Extract the [X, Y] coordinate from the center of the cell holding the provided text.  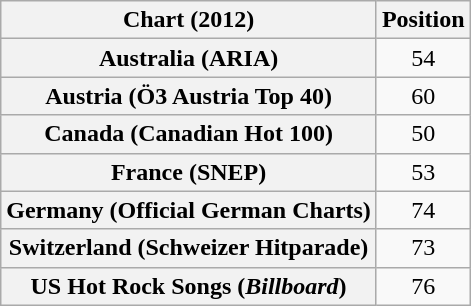
France (SNEP) [189, 172]
Switzerland (Schweizer Hitparade) [189, 248]
54 [423, 58]
Austria (Ö3 Austria Top 40) [189, 96]
US Hot Rock Songs (Billboard) [189, 286]
Germany (Official German Charts) [189, 210]
73 [423, 248]
Chart (2012) [189, 20]
60 [423, 96]
74 [423, 210]
76 [423, 286]
Canada (Canadian Hot 100) [189, 134]
Position [423, 20]
53 [423, 172]
Australia (ARIA) [189, 58]
50 [423, 134]
